Scan for the cell matching the given text and deliver its (X, Y) coordinate at center. 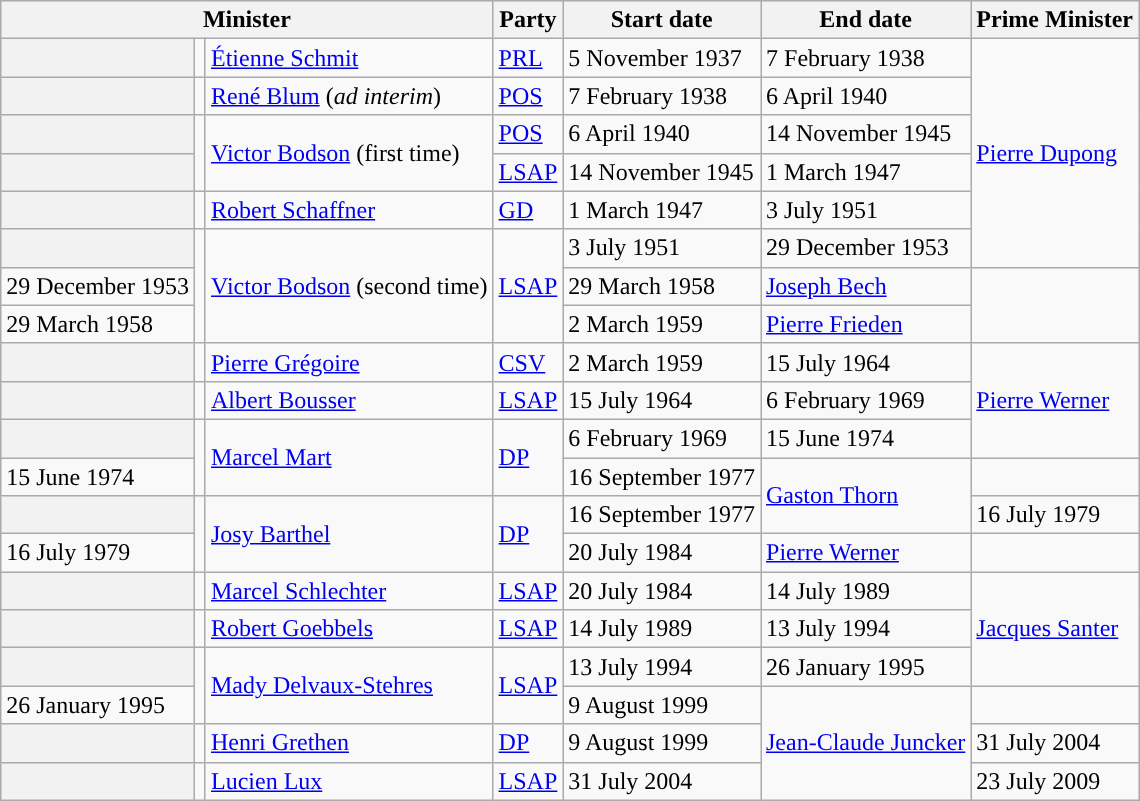
Robert Schaffner (349, 210)
Josy Barthel (349, 534)
Albert Bousser (349, 400)
Pierre Frieden (865, 324)
Victor Bodson (second time) (349, 286)
Marcel Schlechter (349, 591)
Lucien Lux (349, 781)
CSV (528, 362)
Gaston Thorn (865, 496)
Start date (662, 20)
Jacques Santer (1055, 629)
5 November 1937 (662, 58)
End date (865, 20)
René Blum (ad interim) (349, 96)
Jean-Claude Juncker (865, 743)
Mady Delvaux-Stehres (349, 686)
Joseph Bech (865, 286)
23 July 2009 (1055, 781)
Prime Minister (1055, 20)
Minister (247, 20)
Victor Bodson (first time) (349, 153)
Étienne Schmit (349, 58)
Pierre Grégoire (349, 362)
Marcel Mart (349, 457)
GD (528, 210)
Party (528, 20)
Henri Grethen (349, 743)
Pierre Dupong (1055, 153)
Robert Goebbels (349, 629)
PRL (528, 58)
